Extract the (X, Y) coordinate from the center of the cell holding the provided text.  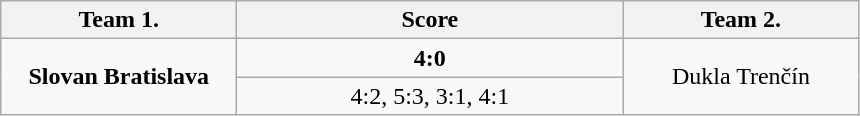
4:2, 5:3, 3:1, 4:1 (430, 96)
Score (430, 20)
Team 1. (119, 20)
Team 2. (741, 20)
4:0 (430, 58)
Dukla Trenčín (741, 77)
Slovan Bratislava (119, 77)
